Capture the cell that displays the provided text and extract its [x, y] central coordinate. 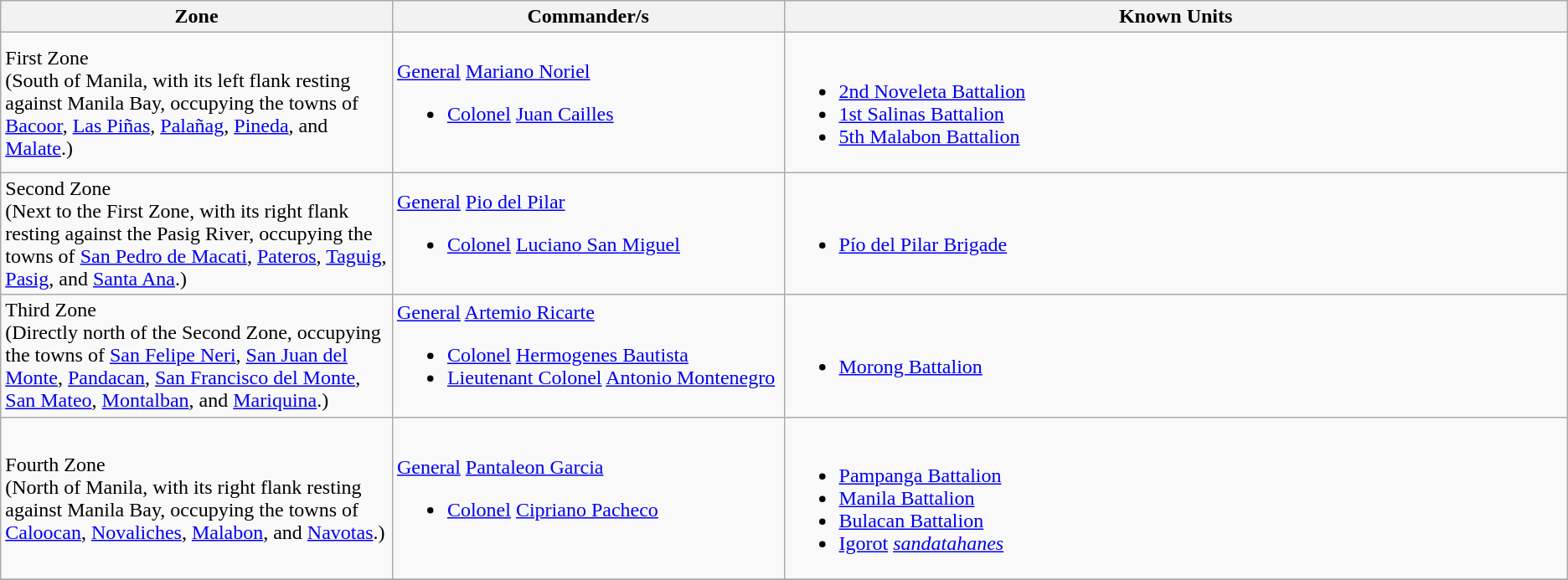
General Pantaleon GarciaColonel Cipriano Pacheco [588, 498]
Commander/s [588, 17]
Known Units [1176, 17]
General Pio del PilarColonel Luciano San Miguel [588, 234]
Fourth Zone(North of Manila, with its right flank resting against Manila Bay, occupying the towns of Caloocan, Novaliches, Malabon, and Navotas.) [197, 498]
General Mariano NorielColonel Juan Cailles [588, 102]
Pampanga BattalionManila BattalionBulacan BattalionIgorot sandatahanes [1176, 498]
First Zone(South of Manila, with its left flank resting against Manila Bay, occupying the towns of Bacoor, Las Piñas, Palañag, Pineda, and Malate.) [197, 102]
Zone [197, 17]
General Artemio RicarteColonel Hermogenes BautistaLieutenant Colonel Antonio Montenegro [588, 356]
Pío del Pilar Brigade [1176, 234]
Morong Battalion [1176, 356]
2nd Noveleta Battalion1st Salinas Battalion5th Malabon Battalion [1176, 102]
